Return the [x, y] coordinate for the center point of the cell that contains the specified text.  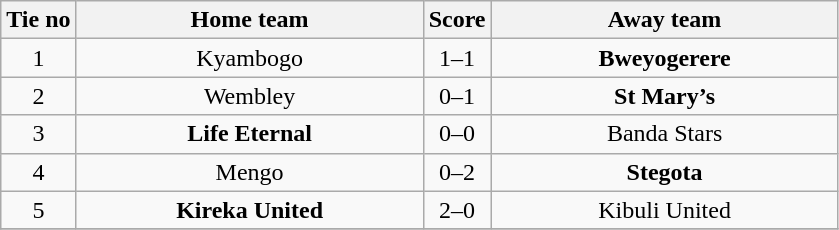
Kyambogo [250, 58]
3 [38, 134]
Tie no [38, 20]
0–2 [457, 172]
Mengo [250, 172]
Bweyogerere [664, 58]
0–0 [457, 134]
Score [457, 20]
1 [38, 58]
4 [38, 172]
Kireka United [250, 210]
0–1 [457, 96]
Home team [250, 20]
2 [38, 96]
Away team [664, 20]
Banda Stars [664, 134]
5 [38, 210]
2–0 [457, 210]
Wembley [250, 96]
1–1 [457, 58]
Stegota [664, 172]
Kibuli United [664, 210]
St Mary’s [664, 96]
Life Eternal [250, 134]
